Identify which cell holds the provided text, then report its (X, Y) central coordinate. 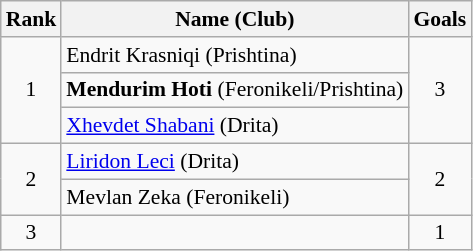
Xhevdet Shabani (Drita) (234, 126)
Name (Club) (234, 19)
Mevlan Zeka (Feronikeli) (234, 197)
Mendurim Hoti (Feronikeli/Prishtina) (234, 90)
Goals (440, 19)
Liridon Leci (Drita) (234, 162)
Rank (32, 19)
Endrit Krasniqi (Prishtina) (234, 55)
